Identify which cell holds the provided text, then report its (X, Y) central coordinate. 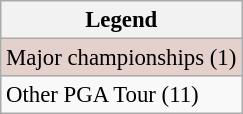
Major championships (1) (122, 58)
Other PGA Tour (11) (122, 95)
Legend (122, 20)
